Locate the cell with the specified text and output its [x, y] center coordinate. 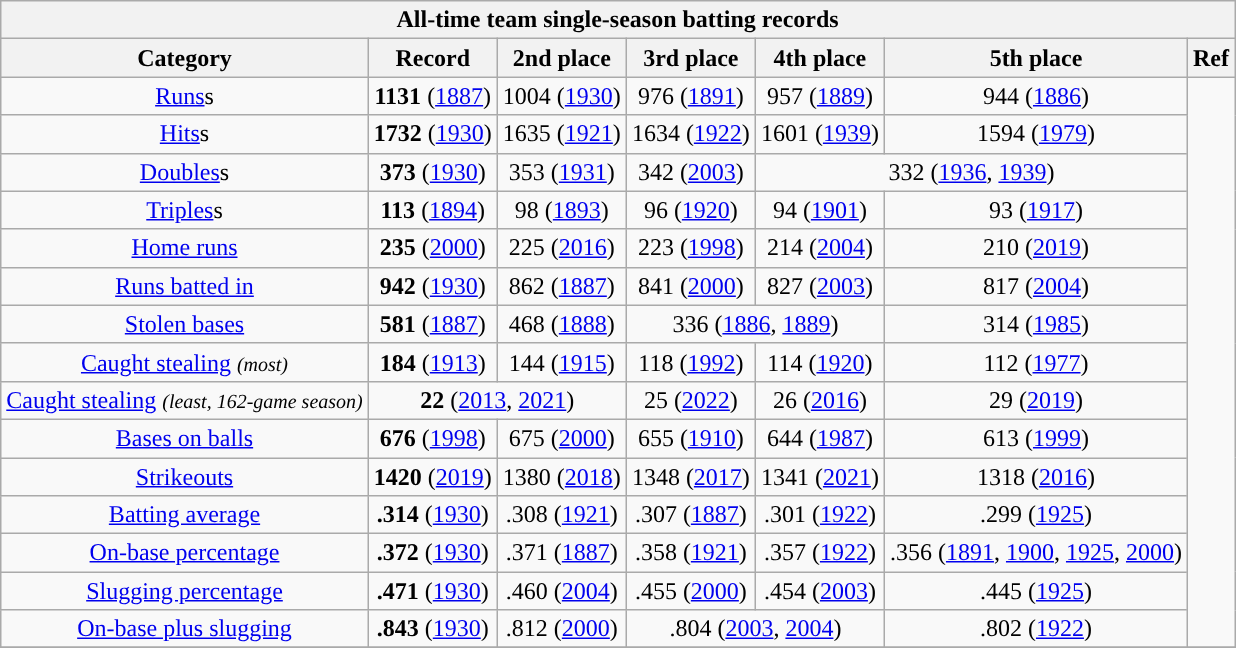
Batting average [185, 515]
.455 (2000) [690, 591]
Runss [185, 96]
644 (1987) [820, 438]
676 (1998) [432, 438]
Caught stealing (most) [185, 362]
.357 (1922) [820, 553]
98 (1893) [562, 210]
373 (1930) [432, 172]
118 (1992) [690, 362]
Caught stealing (least, 162-game season) [185, 400]
4th place [820, 58]
Ref [1210, 58]
862 (1887) [562, 286]
942 (1930) [432, 286]
1634 (1922) [690, 134]
1380 (2018) [562, 477]
Hitss [185, 134]
817 (2004) [1036, 286]
.445 (1925) [1036, 591]
Record [432, 58]
All-time team single-season batting records [618, 20]
.460 (2004) [562, 591]
On-base percentage [185, 553]
113 (1894) [432, 210]
Tripless [185, 210]
1318 (2016) [1036, 477]
613 (1999) [1036, 438]
210 (2019) [1036, 248]
468 (1888) [562, 324]
184 (1913) [432, 362]
342 (2003) [690, 172]
Stolen bases [185, 324]
.358 (1921) [690, 553]
114 (1920) [820, 362]
.301 (1922) [820, 515]
.454 (2003) [820, 591]
.804 (2003, 2004) [755, 629]
5th place [1036, 58]
On-base plus slugging [185, 629]
.356 (1891, 1900, 1925, 2000) [1036, 553]
Home runs [185, 248]
Category [185, 58]
1635 (1921) [562, 134]
223 (1998) [690, 248]
.802 (1922) [1036, 629]
235 (2000) [432, 248]
Runs batted in [185, 286]
1601 (1939) [820, 134]
93 (1917) [1036, 210]
827 (2003) [820, 286]
.314 (1930) [432, 515]
.843 (1930) [432, 629]
1004 (1930) [562, 96]
581 (1887) [432, 324]
.307 (1887) [690, 515]
112 (1977) [1036, 362]
.812 (2000) [562, 629]
841 (2000) [690, 286]
22 (2013, 2021) [497, 400]
332 (1936, 1939) [971, 172]
.371 (1887) [562, 553]
Doubless [185, 172]
655 (1910) [690, 438]
Strikeouts [185, 477]
1348 (2017) [690, 477]
1594 (1979) [1036, 134]
25 (2022) [690, 400]
26 (2016) [820, 400]
1131 (1887) [432, 96]
.308 (1921) [562, 515]
1341 (2021) [820, 477]
Bases on balls [185, 438]
2nd place [562, 58]
144 (1915) [562, 362]
225 (2016) [562, 248]
Slugging percentage [185, 591]
944 (1886) [1036, 96]
1420 (2019) [432, 477]
957 (1889) [820, 96]
94 (1901) [820, 210]
29 (2019) [1036, 400]
353 (1931) [562, 172]
976 (1891) [690, 96]
1732 (1930) [432, 134]
314 (1985) [1036, 324]
3rd place [690, 58]
.372 (1930) [432, 553]
214 (2004) [820, 248]
675 (2000) [562, 438]
96 (1920) [690, 210]
.471 (1930) [432, 591]
336 (1886, 1889) [755, 324]
.299 (1925) [1036, 515]
